Scan for the cell matching the given text and deliver its (x, y) coordinate at center. 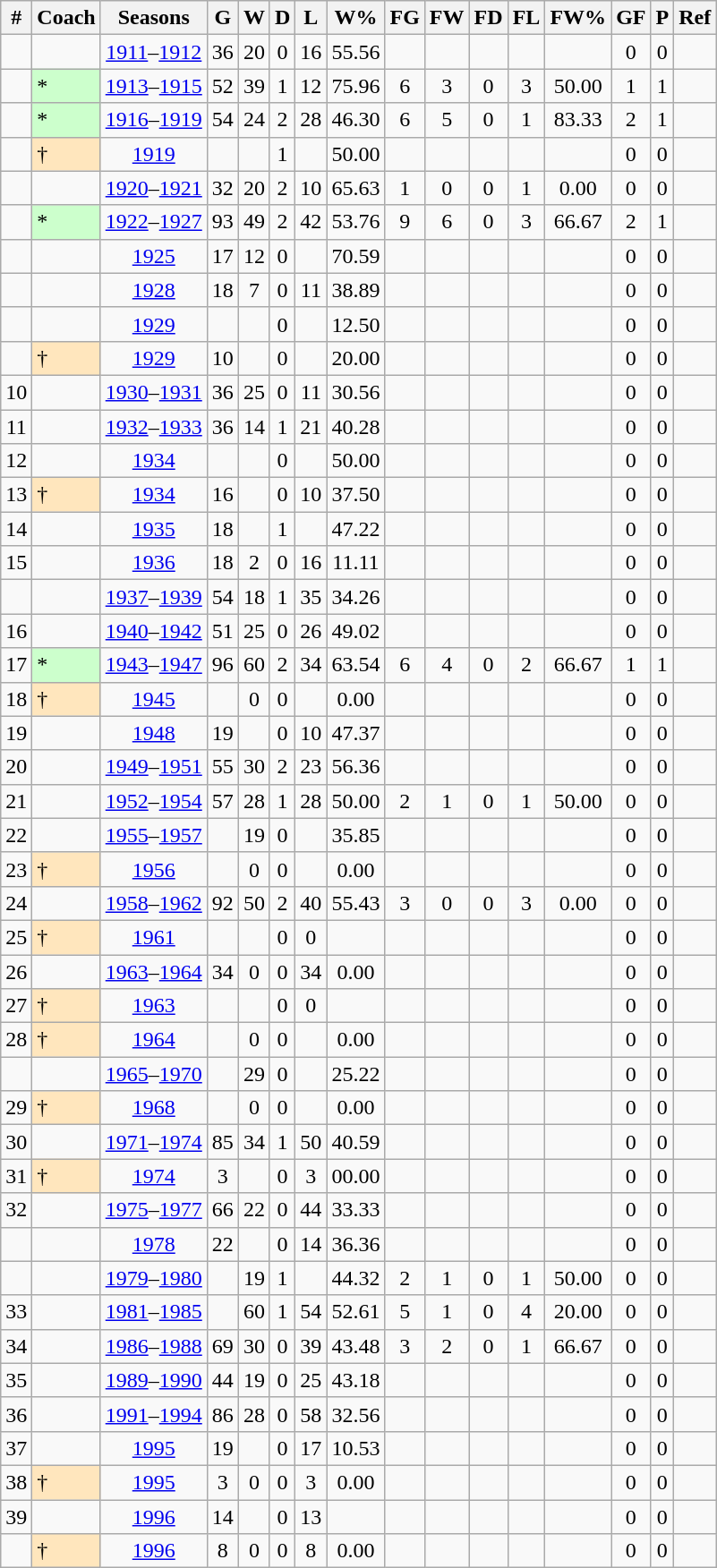
44.32 (356, 1278)
1979–1980 (154, 1278)
47.22 (356, 529)
1981–1985 (154, 1312)
1935 (154, 529)
1932–1933 (154, 427)
93 (222, 222)
1968 (154, 1108)
96 (222, 665)
00.00 (356, 1176)
75.96 (356, 86)
1922–1927 (154, 222)
9 (405, 222)
W% (356, 18)
FL (526, 18)
43.48 (356, 1346)
12.50 (356, 324)
L (312, 18)
37 (16, 1448)
86 (222, 1414)
56.36 (356, 767)
70.59 (356, 256)
G (222, 18)
Ref (695, 18)
49 (254, 222)
40 (312, 903)
40.28 (356, 427)
1974 (154, 1176)
58 (312, 1414)
1958–1962 (154, 903)
FW (447, 18)
47.37 (356, 733)
27 (16, 1006)
92 (222, 903)
1955–1957 (154, 835)
83.33 (578, 120)
GF (631, 18)
1971–1974 (154, 1142)
1916–1919 (154, 120)
69 (222, 1346)
FW% (578, 18)
1940–1942 (154, 631)
1943–1947 (154, 665)
1978 (154, 1244)
7 (254, 290)
1963 (154, 1006)
15 (16, 563)
32.56 (356, 1414)
52.61 (356, 1312)
85 (222, 1142)
31 (16, 1176)
W (254, 18)
35.85 (356, 835)
33.33 (356, 1210)
Seasons (154, 18)
42 (312, 222)
1937–1939 (154, 597)
57 (222, 801)
43.18 (356, 1380)
Coach (66, 18)
1945 (154, 699)
49.02 (356, 631)
1948 (154, 733)
D (282, 18)
1975–1977 (154, 1210)
1911–1912 (154, 52)
1989–1990 (154, 1380)
55.56 (356, 52)
30.56 (356, 392)
55 (222, 767)
1961 (154, 937)
38.89 (356, 290)
1919 (154, 154)
# (16, 18)
38 (16, 1482)
33 (16, 1312)
66 (222, 1210)
65.63 (356, 188)
1920–1921 (154, 188)
P (662, 18)
40.59 (356, 1142)
11.11 (356, 563)
1949–1951 (154, 767)
1925 (154, 256)
53.76 (356, 222)
1956 (154, 869)
1936 (154, 563)
55.43 (356, 903)
1963–1964 (154, 971)
36.36 (356, 1244)
1930–1931 (154, 392)
25.22 (356, 1074)
FD (489, 18)
1952–1954 (154, 801)
34.26 (356, 597)
1991–1994 (154, 1414)
1986–1988 (154, 1346)
51 (222, 631)
1928 (154, 290)
1913–1915 (154, 86)
1965–1970 (154, 1074)
63.54 (356, 665)
FG (405, 18)
46.30 (356, 120)
52 (222, 86)
10.53 (356, 1448)
37.50 (356, 495)
1964 (154, 1040)
